Capture the cell that displays the provided text and extract its (X, Y) central coordinate. 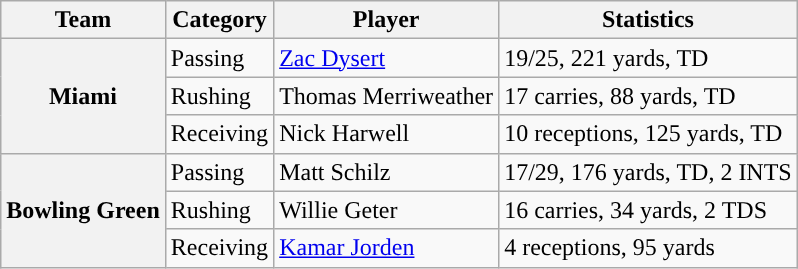
Nick Harwell (386, 134)
Player (386, 20)
19/25, 221 yards, TD (648, 58)
10 receptions, 125 yards, TD (648, 134)
17/29, 176 yards, TD, 2 INTS (648, 172)
Team (84, 20)
Category (219, 20)
Statistics (648, 20)
Willie Geter (386, 210)
Thomas Merriweather (386, 96)
16 carries, 34 yards, 2 TDS (648, 210)
Miami (84, 96)
Kamar Jorden (386, 248)
4 receptions, 95 yards (648, 248)
Zac Dysert (386, 58)
Matt Schilz (386, 172)
Bowling Green (84, 210)
17 carries, 88 yards, TD (648, 96)
